Identify which cell holds the provided text, then report its (x, y) central coordinate. 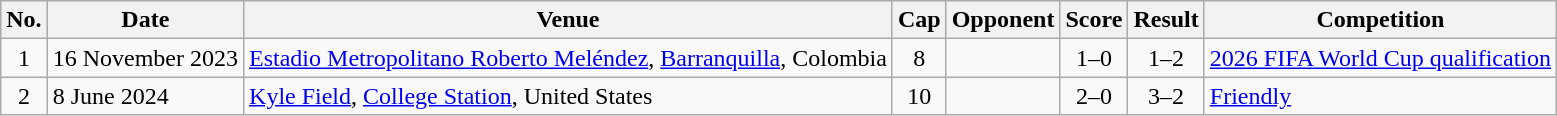
Friendly (1380, 96)
Opponent (1003, 20)
1–0 (1094, 58)
Venue (568, 20)
Result (1166, 20)
16 November 2023 (145, 58)
Kyle Field, College Station, United States (568, 96)
8 June 2024 (145, 96)
Cap (919, 20)
Competition (1380, 20)
8 (919, 58)
1–2 (1166, 58)
2 (24, 96)
Estadio Metropolitano Roberto Meléndez, Barranquilla, Colombia (568, 58)
2026 FIFA World Cup qualification (1380, 58)
Date (145, 20)
Score (1094, 20)
10 (919, 96)
1 (24, 58)
3–2 (1166, 96)
2–0 (1094, 96)
No. (24, 20)
